Return the (X, Y) coordinate for the center point of the cell that contains the specified text.  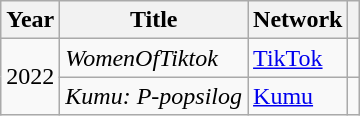
Kumu: P-popsilog (154, 96)
Kumu (298, 96)
WomenOfTiktok (154, 58)
TikTok (298, 58)
2022 (30, 77)
Network (298, 20)
Year (30, 20)
Title (154, 20)
